Return the (x, y) coordinate for the center point of the cell that contains the specified text.  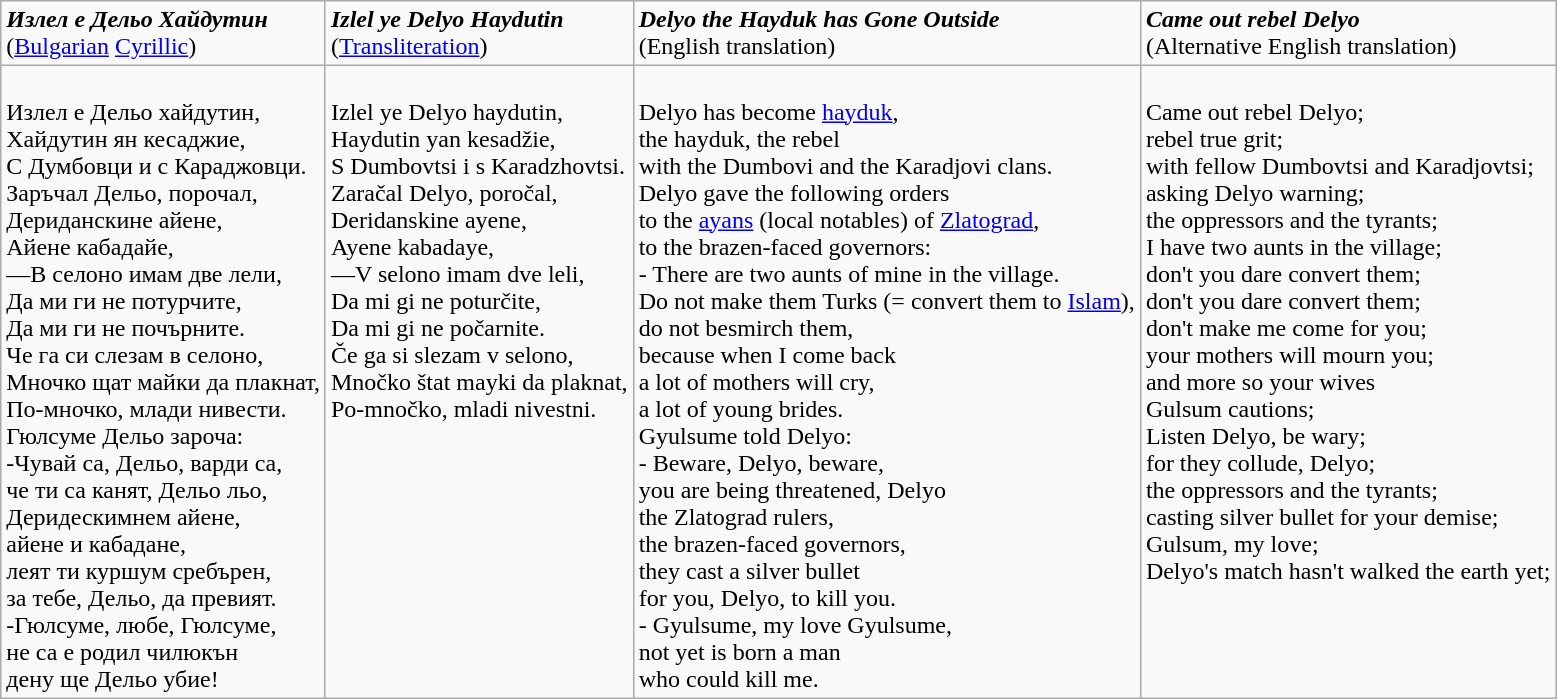
Излел е Дельо Xайдутин (Bulgarian Cyrillic) (164, 34)
Came out rebel Delyo (Alternative English translation) (1348, 34)
Delyo the Hayduk has Gone Outside (English translation) (886, 34)
Izlel ye Delyo Haydutin (Transliteration) (479, 34)
